Search for the cell housing the specified text and yield its (X, Y) center coordinate. 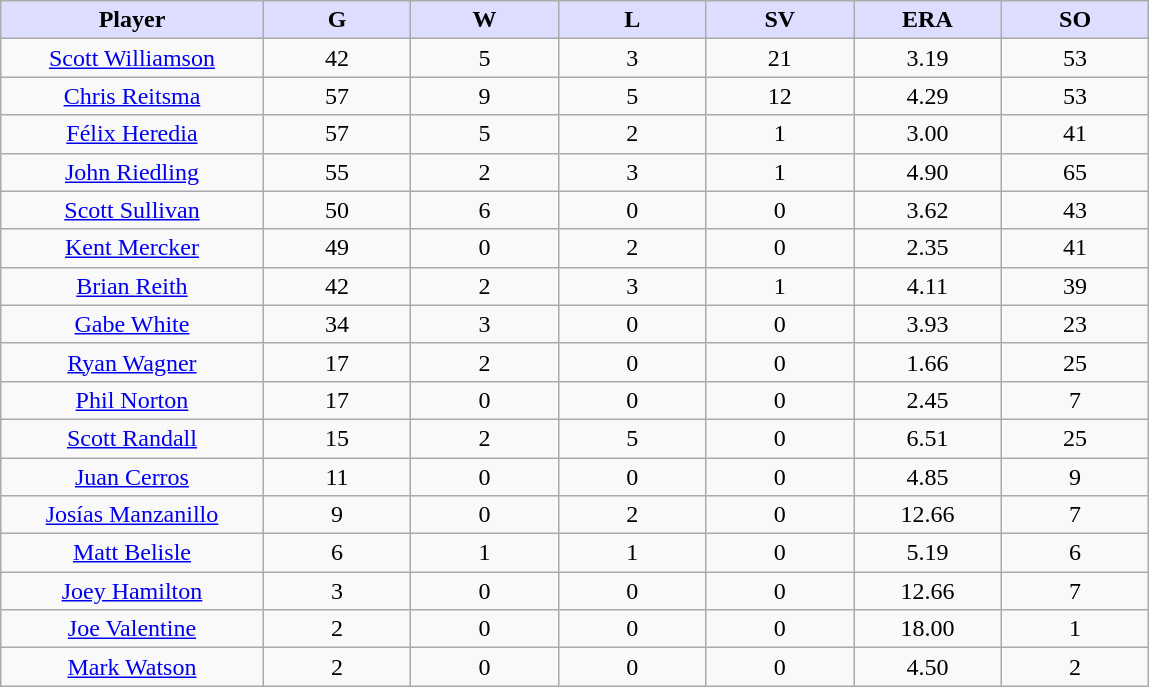
4.11 (928, 286)
12 (780, 96)
Félix Heredia (132, 134)
4.85 (928, 477)
3.93 (928, 324)
2.35 (928, 248)
W (485, 20)
SV (780, 20)
5.19 (928, 553)
Ryan Wagner (132, 362)
L (632, 20)
1.66 (928, 362)
2.45 (928, 400)
Josías Manzanillo (132, 515)
G (337, 20)
4.50 (928, 667)
John Riedling (132, 172)
11 (337, 477)
ERA (928, 20)
65 (1075, 172)
55 (337, 172)
Scott Sullivan (132, 210)
Phil Norton (132, 400)
Player (132, 20)
Matt Belisle (132, 553)
Joey Hamilton (132, 591)
3.00 (928, 134)
50 (337, 210)
6.51 (928, 438)
Chris Reitsma (132, 96)
39 (1075, 286)
Juan Cerros (132, 477)
Kent Mercker (132, 248)
43 (1075, 210)
3.19 (928, 58)
3.62 (928, 210)
Joe Valentine (132, 629)
4.29 (928, 96)
Brian Reith (132, 286)
Scott Randall (132, 438)
Mark Watson (132, 667)
SO (1075, 20)
18.00 (928, 629)
Scott Williamson (132, 58)
4.90 (928, 172)
49 (337, 248)
34 (337, 324)
15 (337, 438)
21 (780, 58)
23 (1075, 324)
Gabe White (132, 324)
